Output the [X, Y] coordinate of the center of the cell containing the given text.  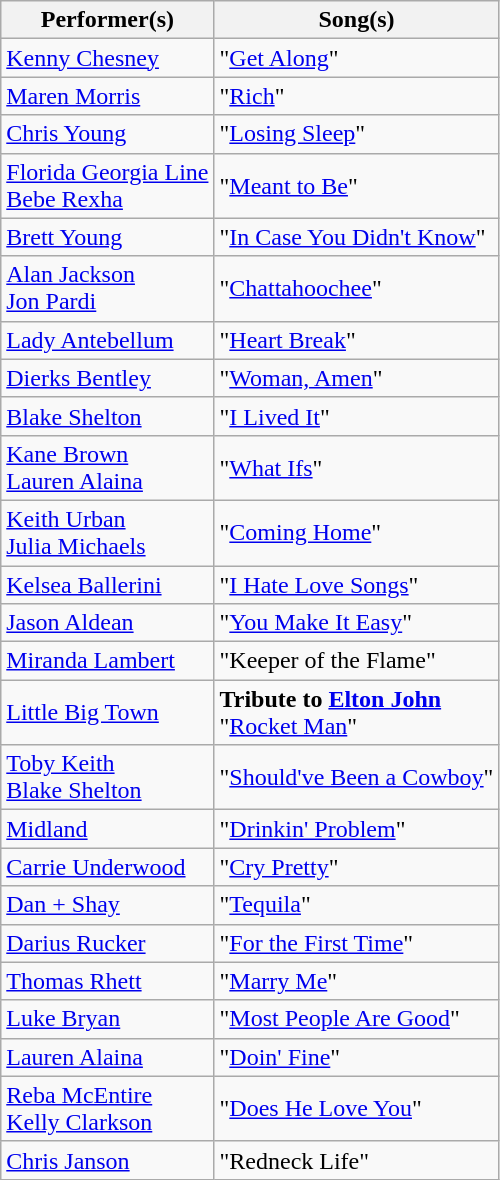
Dierks Bentley [108, 378]
Florida Georgia LineBebe Rexha [108, 186]
Toby KeithBlake Shelton [108, 778]
"In Case You Didn't Know" [356, 237]
Tribute to Elton John"Rocket Man" [356, 712]
"Heart Break" [356, 340]
Luke Bryan [108, 1019]
Keith UrbanJulia Michaels [108, 532]
Darius Rucker [108, 943]
Kenny Chesney [108, 58]
Maren Morris [108, 96]
Lauren Alaina [108, 1057]
"Tequila" [356, 905]
"Most People Are Good" [356, 1019]
"Marry Me" [356, 981]
Song(s) [356, 20]
"Woman, Amen" [356, 378]
Midland [108, 829]
"Redneck Life" [356, 1160]
Little Big Town [108, 712]
Thomas Rhett [108, 981]
"What Ifs" [356, 468]
"I Hate Love Songs" [356, 585]
"Meant to Be" [356, 186]
Kane BrownLauren Alaina [108, 468]
"Drinkin' Problem" [356, 829]
Carrie Underwood [108, 867]
Brett Young [108, 237]
Performer(s) [108, 20]
"Coming Home" [356, 532]
Chris Young [108, 134]
Dan + Shay [108, 905]
"Get Along" [356, 58]
Alan JacksonJon Pardi [108, 288]
Lady Antebellum [108, 340]
Blake Shelton [108, 416]
"Rich" [356, 96]
"Should've Been a Cowboy" [356, 778]
"Keeper of the Flame" [356, 661]
"I Lived It" [356, 416]
"Does He Love You" [356, 1108]
"Chattahoochee" [356, 288]
"For the First Time" [356, 943]
Chris Janson [108, 1160]
Reba McEntireKelly Clarkson [108, 1108]
Jason Aldean [108, 623]
"Losing Sleep" [356, 134]
Kelsea Ballerini [108, 585]
"Cry Pretty" [356, 867]
Miranda Lambert [108, 661]
"Doin' Fine" [356, 1057]
"You Make It Easy" [356, 623]
